Search for the cell housing the specified text and yield its [X, Y] center coordinate. 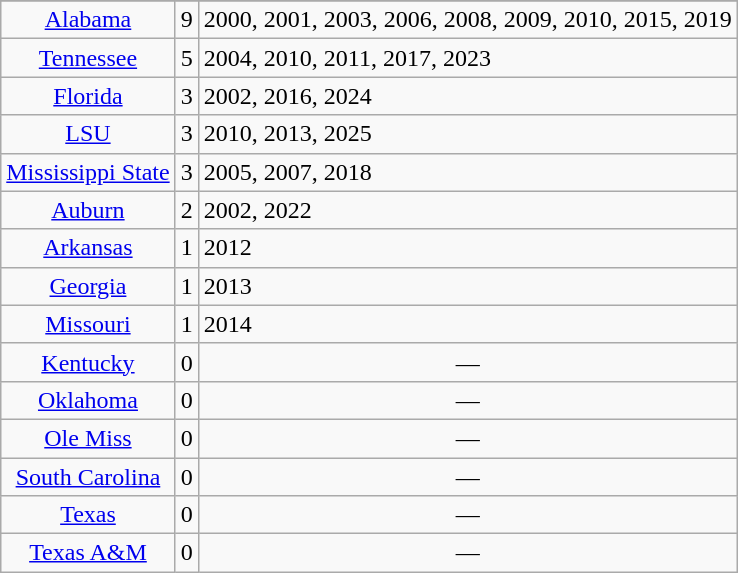
Mississippi State [88, 172]
2012 [468, 248]
Ole Miss [88, 438]
2005, 2007, 2018 [468, 172]
Texas A&M [88, 553]
Texas [88, 515]
LSU [88, 134]
5 [186, 58]
2002, 2016, 2024 [468, 96]
Tennessee [88, 58]
9 [186, 20]
Oklahoma [88, 400]
Alabama [88, 20]
2010, 2013, 2025 [468, 134]
Missouri [88, 324]
2014 [468, 324]
2013 [468, 286]
Arkansas [88, 248]
2 [186, 210]
Florida [88, 96]
Auburn [88, 210]
2004, 2010, 2011, 2017, 2023 [468, 58]
South Carolina [88, 477]
Georgia [88, 286]
2000, 2001, 2003, 2006, 2008, 2009, 2010, 2015, 2019 [468, 20]
2002, 2022 [468, 210]
Kentucky [88, 362]
